Capture the cell that displays the provided text and extract its (X, Y) central coordinate. 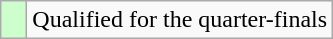
Qualified for the quarter-finals (180, 20)
